For the text-containing cell, return its midpoint in [X, Y] coordinate format. 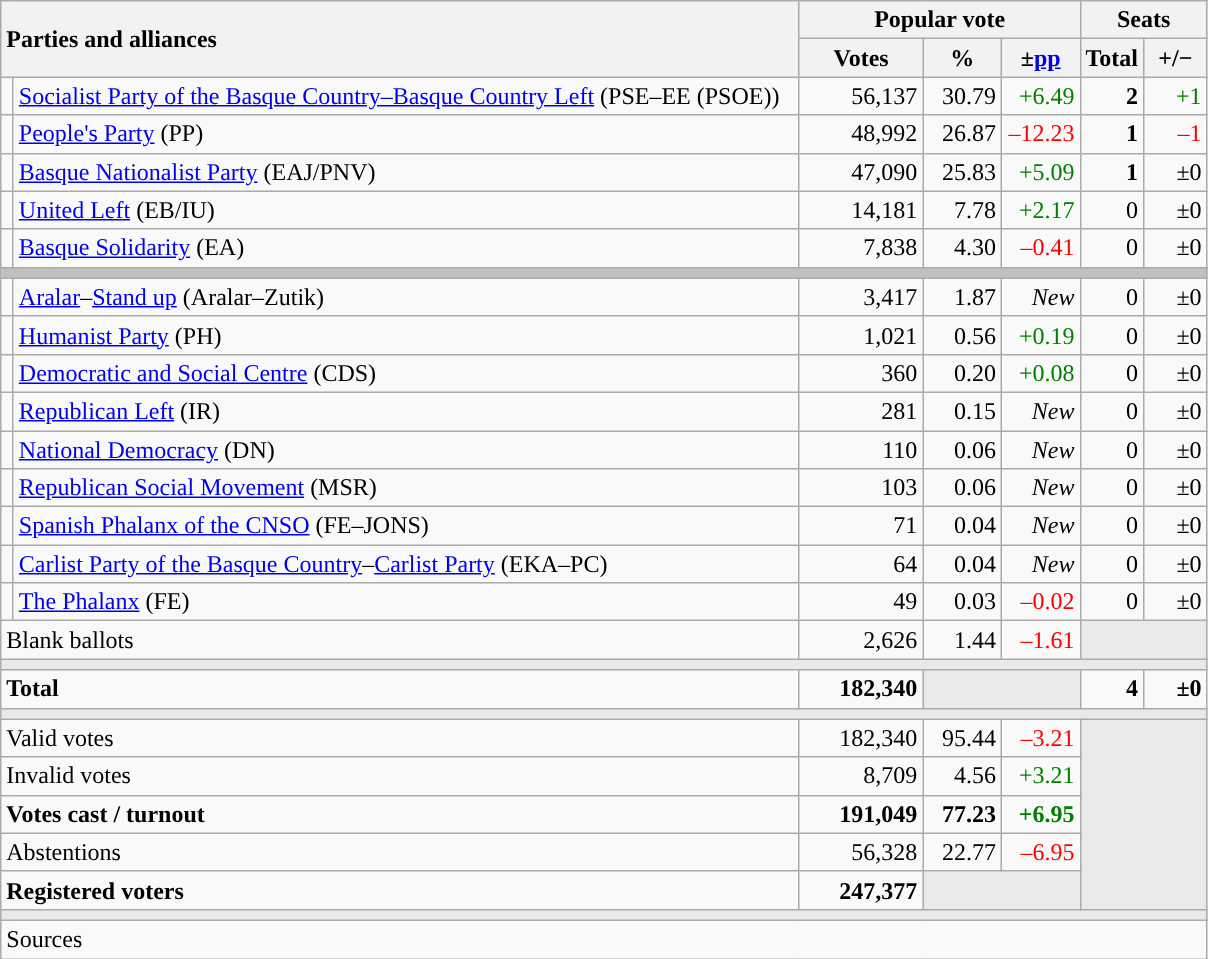
7,838 [861, 248]
+0.19 [1040, 335]
0.15 [962, 411]
–0.02 [1040, 602]
Sources [604, 939]
47,090 [861, 172]
The Phalanx (FE) [406, 602]
48,992 [861, 134]
Votes cast / turnout [400, 814]
+0.08 [1040, 373]
+6.49 [1040, 96]
64 [861, 564]
7.78 [962, 210]
Aralar–Stand up (Aralar–Zutik) [406, 297]
56,137 [861, 96]
8,709 [861, 776]
Republican Social Movement (MSR) [406, 488]
110 [861, 449]
Parties and alliances [400, 39]
0.20 [962, 373]
26.87 [962, 134]
Basque Nationalist Party (EAJ/PNV) [406, 172]
2,626 [861, 640]
+6.95 [1040, 814]
Humanist Party (PH) [406, 335]
–1.61 [1040, 640]
–3.21 [1040, 738]
0.03 [962, 602]
–6.95 [1040, 852]
56,328 [861, 852]
30.79 [962, 96]
14,181 [861, 210]
±pp [1040, 58]
Socialist Party of the Basque Country–Basque Country Left (PSE–EE (PSOE)) [406, 96]
4.56 [962, 776]
49 [861, 602]
22.77 [962, 852]
Basque Solidarity (EA) [406, 248]
+2.17 [1040, 210]
Blank ballots [400, 640]
1.87 [962, 297]
–0.41 [1040, 248]
Votes [861, 58]
4 [1112, 689]
Democratic and Social Centre (CDS) [406, 373]
95.44 [962, 738]
Spanish Phalanx of the CNSO (FE–JONS) [406, 526]
25.83 [962, 172]
1,021 [861, 335]
People's Party (PP) [406, 134]
+5.09 [1040, 172]
–12.23 [1040, 134]
% [962, 58]
360 [861, 373]
Popular vote [940, 20]
3,417 [861, 297]
Invalid votes [400, 776]
Carlist Party of the Basque Country–Carlist Party (EKA–PC) [406, 564]
Republican Left (IR) [406, 411]
United Left (EB/IU) [406, 210]
+1 [1176, 96]
+/− [1176, 58]
Abstentions [400, 852]
1.44 [962, 640]
103 [861, 488]
247,377 [861, 890]
191,049 [861, 814]
Seats [1144, 20]
Registered voters [400, 890]
2 [1112, 96]
National Democracy (DN) [406, 449]
77.23 [962, 814]
Valid votes [400, 738]
281 [861, 411]
4.30 [962, 248]
0.56 [962, 335]
71 [861, 526]
+3.21 [1040, 776]
–1 [1176, 134]
